Determine the [X, Y] coordinate at the center of the cell enclosing the given text.  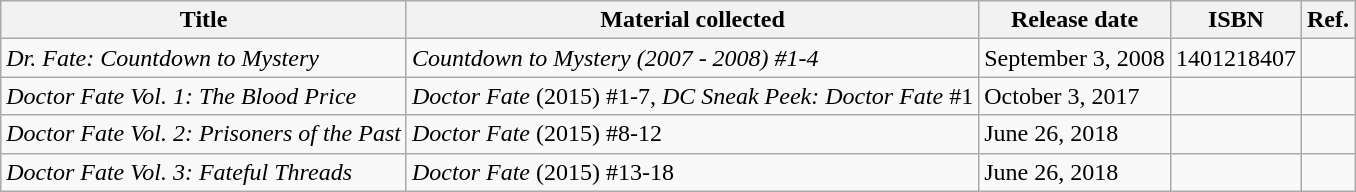
Doctor Fate Vol. 3: Fateful Threads [204, 172]
October 3, 2017 [1075, 96]
Material collected [692, 20]
Title [204, 20]
1401218407 [1236, 58]
Doctor Fate Vol. 1: The Blood Price [204, 96]
September 3, 2008 [1075, 58]
Doctor Fate Vol. 2: Prisoners of the Past [204, 134]
Ref. [1328, 20]
Doctor Fate (2015) #8-12 [692, 134]
Doctor Fate (2015) #13-18 [692, 172]
Doctor Fate (2015) #1-7, DC Sneak Peek: Doctor Fate #1 [692, 96]
Countdown to Mystery (2007 - 2008) #1-4 [692, 58]
Release date [1075, 20]
ISBN [1236, 20]
Dr. Fate: Countdown to Mystery [204, 58]
